Search for the cell housing the specified text and yield its [X, Y] center coordinate. 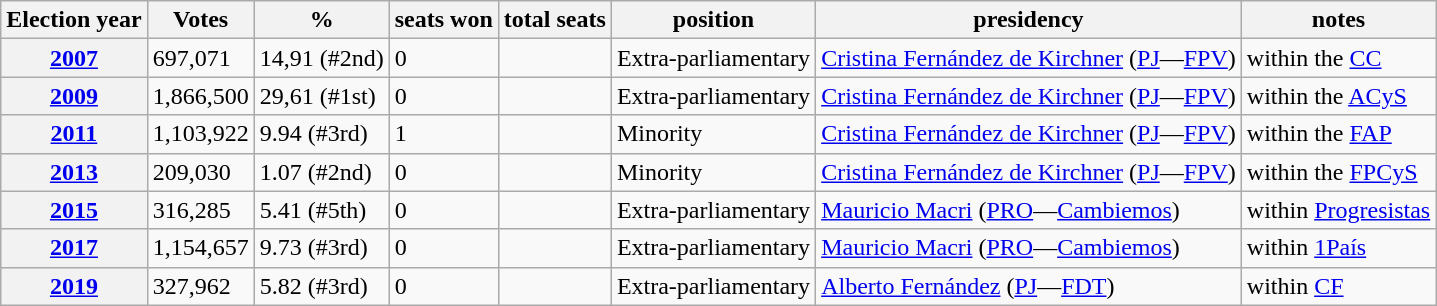
5.82 (#3rd) [322, 286]
total seats [554, 20]
within 1País [1338, 248]
327,962 [200, 286]
Alberto Fernández (PJ—FDT) [1029, 286]
seats won [444, 20]
1,866,500 [200, 96]
2015 [74, 210]
within the FAP [1338, 134]
within the FPCyS [1338, 172]
1,103,922 [200, 134]
within the ACyS [1338, 96]
position [713, 20]
1.07 (#2nd) [322, 172]
2017 [74, 248]
2013 [74, 172]
Election year [74, 20]
Votes [200, 20]
1 [444, 134]
within CF [1338, 286]
316,285 [200, 210]
29,61 (#1st) [322, 96]
14,91 (#2nd) [322, 58]
2011 [74, 134]
697,071 [200, 58]
9.73 (#3rd) [322, 248]
notes [1338, 20]
1,154,657 [200, 248]
2009 [74, 96]
5.41 (#5th) [322, 210]
2019 [74, 286]
209,030 [200, 172]
% [322, 20]
within the CC [1338, 58]
9.94 (#3rd) [322, 134]
presidency [1029, 20]
within Progresistas [1338, 210]
2007 [74, 58]
